Return the (x, y) coordinate for the center point of the cell that contains the specified text.  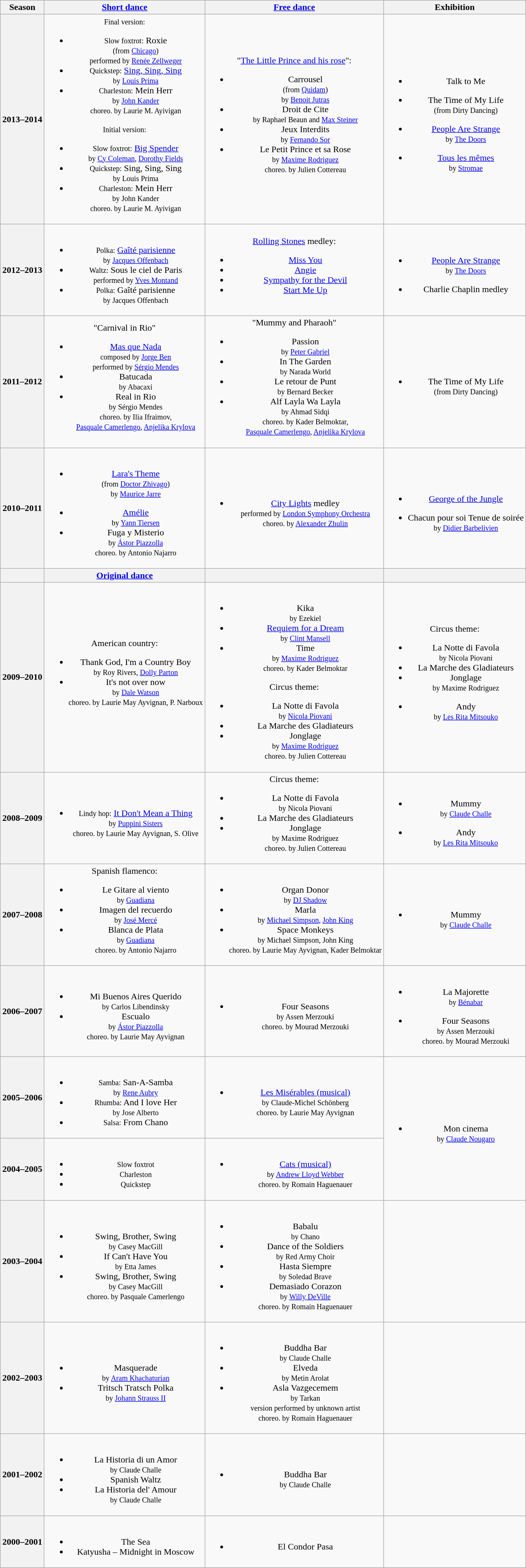
Mummy by Claude Challe Andy by Les Rita Mitsouko (455, 818)
The SeaKatyusha – Midnight in Moscow (125, 1542)
Mummy by Claude Challe (455, 915)
2002–2003 (22, 1378)
2006–2007 (22, 1011)
Short dance (125, 7)
2008–2009 (22, 818)
Swing, Brother, Swing by Casey MacGill If Can't Have You by Etta James Swing, Brother, Swing by Casey MacGill choreo. by Pasquale Camerlengo (125, 1261)
Samba: San-A-Samba by Rene Aubry Rhumba: And I love Her by Jose Alberto Salsa: From Chano (125, 1097)
La Historia di un Amor by Claude Challe Spanish WaltzLa Historia del' Amour by Claude Challe (125, 1475)
Masquerade by Aram Khachaturian Tritsch Tratsch Polka by Johann Strauss II (125, 1378)
2003–2004 (22, 1261)
Buddha Bar by Claude Challe Elveda by Metin Arolat Asla Vazgecemem by Tarkan version performed by unknown artist choreo. by Romain Haguenauer (294, 1378)
Exhibition (455, 7)
Polka: Gaîté parisienne by Jacques Offenbach Waltz: Sous le ciel de Paris performed by Yves Montand Polka: Gaîté parisienne by Jacques Offenbach (125, 270)
2007–2008 (22, 915)
Free dance (294, 7)
Four Seasons by Assen Merzouki choreo. by Mourad Merzouki (294, 1011)
City Lights medley performed by London Symphony Orchestra choreo. by Alexander Zhulin (294, 508)
El Condor Pasa (294, 1542)
Buddha Bar by Claude Challe (294, 1475)
Original dance (125, 575)
Lindy hop: It Don't Mean a Thing by Puppini Sisters choreo. by Laurie May Ayvignan, S. Olive (125, 818)
Lara's Theme (from Doctor Zhivago) by Maurice Jarre Amélie by Yann Tiersen Fuga y Misterio by Ástor Piazzolla choreo. by Antonio Najarro (125, 508)
Rolling Stones medley:Miss YouAngieSympathy for the DevilStart Me Up (294, 270)
George of the JungleChacun pour soi Tenue de soirée by Didier Barbelivien (455, 508)
Mon cinema by Claude Nougaro (455, 1128)
2009–2010 (22, 677)
People Are Strange by The Doors Charlie Chaplin medley (455, 270)
Mi Buenos Aires Querido by Carlos Libendinsky Escualo by Ástor Piazzolla choreo. by Laurie May Ayvignan (125, 1011)
2000–2001 (22, 1542)
2005–2006 (22, 1097)
The Time of My Life (from Dirty Dancing) (455, 382)
2001–2002 (22, 1475)
2013–2014 (22, 119)
American country:Thank God, I'm a Country Boy by Roy Rivers, Dolly Parton It's not over now by Dale Watson choreo. by Laurie May Ayvignan, P. Narboux (125, 677)
Les Misérables (musical) by Claude-Michel Schönberg choreo. by Laurie May Ayvignan (294, 1097)
Talk to MeThe Time of My Life (from Dirty Dancing) People Are Strange by The Doors Tous les mêmes by Stromae (455, 119)
Cats (musical) by Andrew Lloyd Webber choreo. by Romain Haguenauer (294, 1169)
Circus theme:La Notte di Favola by Nicola Piovani La Marche des GladiateursJonglage by Maxime Rodriguez choreo. by Julien Cottereau (294, 818)
2004–2005 (22, 1169)
2011–2012 (22, 382)
2010–2011 (22, 508)
La Majorette by Bénabar Four Seasons by Assen Merzouki choreo. by Mourad Merzouki (455, 1011)
Circus theme:La Notte di Favola by Nicola Piovani La Marche des GladiateursJonglage by Maxime Rodriguez Andy by Les Rita Mitsouko (455, 677)
Season (22, 7)
Slow foxtrotCharlestonQuickstep (125, 1169)
2012–2013 (22, 270)
Spanish flamenco:Le Gitare al viento by Guadiana Imagen del recuerdo by José Mercé Blanca de Plata by Guadiana choreo. by Antonio Najarro (125, 915)
